Provide the (X, Y) coordinate of the cell's center where the given text is located.  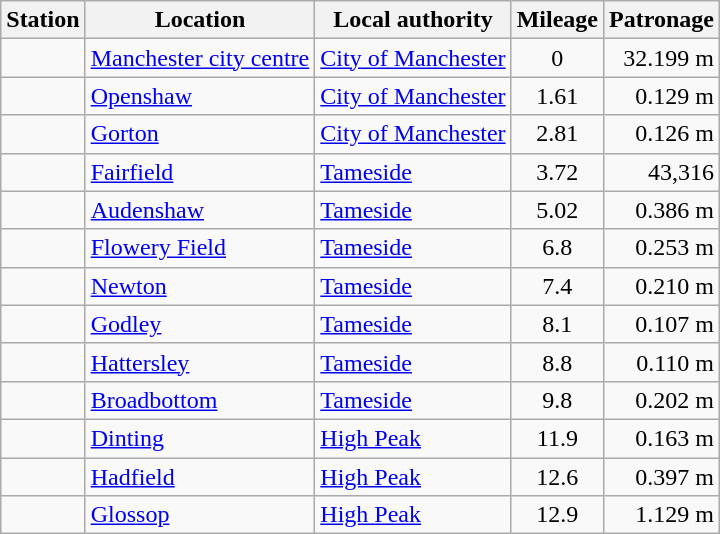
Location (200, 20)
2.81 (557, 134)
0.210 m (662, 286)
11.9 (557, 438)
Glossop (200, 515)
Flowery Field (200, 248)
0.129 m (662, 96)
Manchester city centre (200, 58)
Local authority (413, 20)
3.72 (557, 172)
0.397 m (662, 477)
Audenshaw (200, 210)
Newton (200, 286)
0.386 m (662, 210)
5.02 (557, 210)
0.110 m (662, 362)
0.126 m (662, 134)
1.61 (557, 96)
0 (557, 58)
8.1 (557, 324)
1.129 m (662, 515)
Broadbottom (200, 400)
6.8 (557, 248)
0.163 m (662, 438)
Dinting (200, 438)
Fairfield (200, 172)
8.8 (557, 362)
0.107 m (662, 324)
Hattersley (200, 362)
Hadfield (200, 477)
Station (43, 20)
9.8 (557, 400)
0.253 m (662, 248)
7.4 (557, 286)
Patronage (662, 20)
0.202 m (662, 400)
32.199 m (662, 58)
12.6 (557, 477)
Openshaw (200, 96)
Gorton (200, 134)
43,316 (662, 172)
Godley (200, 324)
12.9 (557, 515)
Mileage (557, 20)
